Scan for the cell matching the given text and deliver its (x, y) coordinate at center. 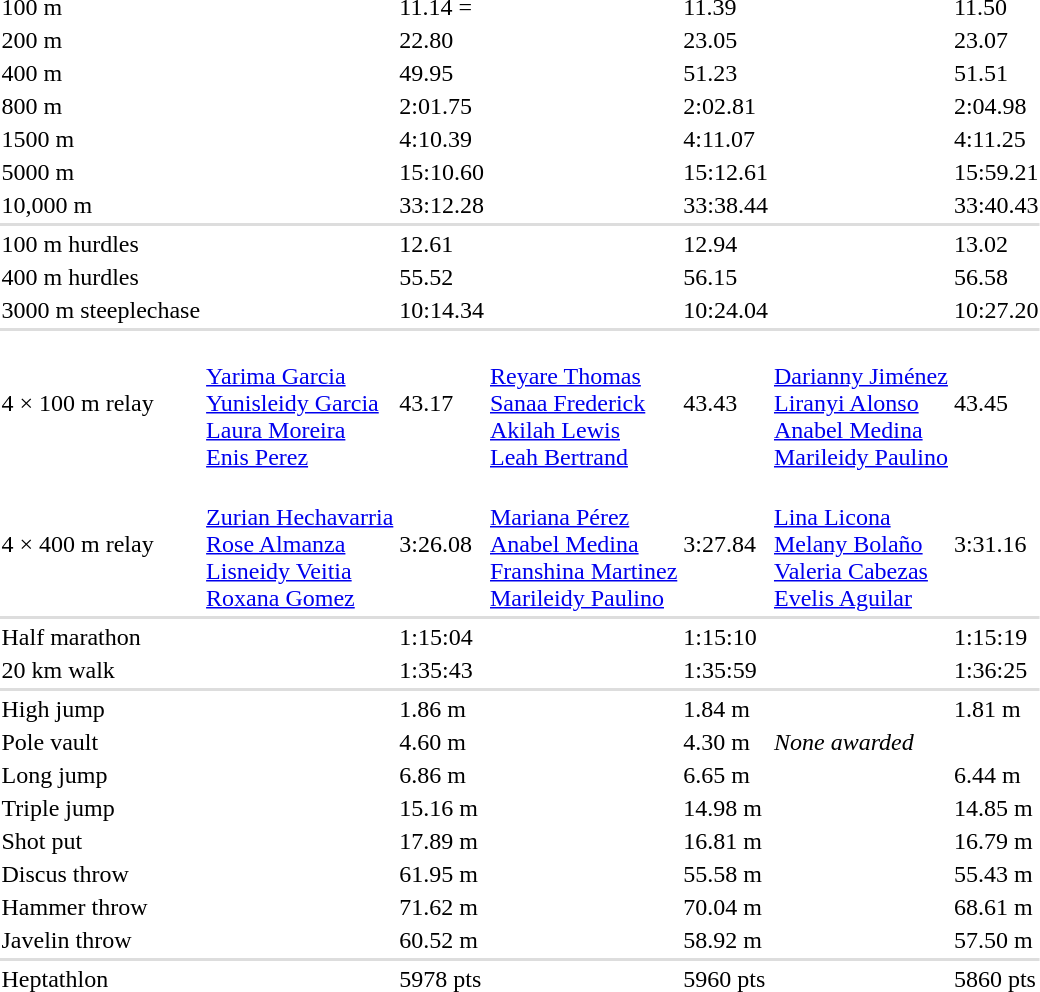
Darianny JiménezLiranyi AlonsoAnabel MedinaMarileidy Paulino (860, 403)
100 m hurdles (101, 244)
14.98 m (726, 808)
Mariana PérezAnabel MedinaFranshina MartinezMarileidy Paulino (584, 544)
Triple jump (101, 808)
55.43 m (996, 874)
15:12.61 (726, 172)
Discus throw (101, 874)
70.04 m (726, 907)
5000 m (101, 172)
23.05 (726, 40)
Reyare ThomasSanaa FrederickAkilah LewisLeah Bertrand (584, 403)
20 km walk (101, 670)
4:11.07 (726, 139)
3:27.84 (726, 544)
6.86 m (442, 775)
400 m hurdles (101, 277)
2:04.98 (996, 106)
3:26.08 (442, 544)
43.17 (442, 403)
33:38.44 (726, 205)
33:12.28 (442, 205)
58.92 m (726, 940)
Shot put (101, 841)
Lina LiconaMelany BolañoValeria CabezasEvelis Aguilar (860, 544)
23.07 (996, 40)
2:01.75 (442, 106)
10:14.34 (442, 310)
71.62 m (442, 907)
10,000 m (101, 205)
Hammer throw (101, 907)
61.95 m (442, 874)
1.84 m (726, 709)
43.45 (996, 403)
400 m (101, 73)
49.95 (442, 73)
4 × 100 m relay (101, 403)
Half marathon (101, 637)
1500 m (101, 139)
57.50 m (996, 940)
Javelin throw (101, 940)
4.60 m (442, 742)
60.52 m (442, 940)
10:27.20 (996, 310)
Long jump (101, 775)
12.61 (442, 244)
3000 m steeplechase (101, 310)
1:36:25 (996, 670)
2:02.81 (726, 106)
200 m (101, 40)
1:35:59 (726, 670)
68.61 m (996, 907)
Yarima GarciaYunisleidy GarciaLaura MoreiraEnis Perez (300, 403)
Pole vault (101, 742)
17.89 m (442, 841)
33:40.43 (996, 205)
12.94 (726, 244)
56.58 (996, 277)
1:15:10 (726, 637)
55.52 (442, 277)
51.23 (726, 73)
22.80 (442, 40)
15:59.21 (996, 172)
55.58 m (726, 874)
56.15 (726, 277)
1:35:43 (442, 670)
10:24.04 (726, 310)
6.44 m (996, 775)
1.86 m (442, 709)
1:15:19 (996, 637)
13.02 (996, 244)
Zurian HechavarriaRose AlmanzaLisneidy VeitiaRoxana Gomez (300, 544)
None awarded (906, 742)
800 m (101, 106)
4:10.39 (442, 139)
43.43 (726, 403)
16.79 m (996, 841)
High jump (101, 709)
4.30 m (726, 742)
6.65 m (726, 775)
1:15:04 (442, 637)
14.85 m (996, 808)
4:11.25 (996, 139)
15.16 m (442, 808)
3:31.16 (996, 544)
51.51 (996, 73)
15:10.60 (442, 172)
16.81 m (726, 841)
1.81 m (996, 709)
4 × 400 m relay (101, 544)
